Return [x, y] of the center of cell containing provided text 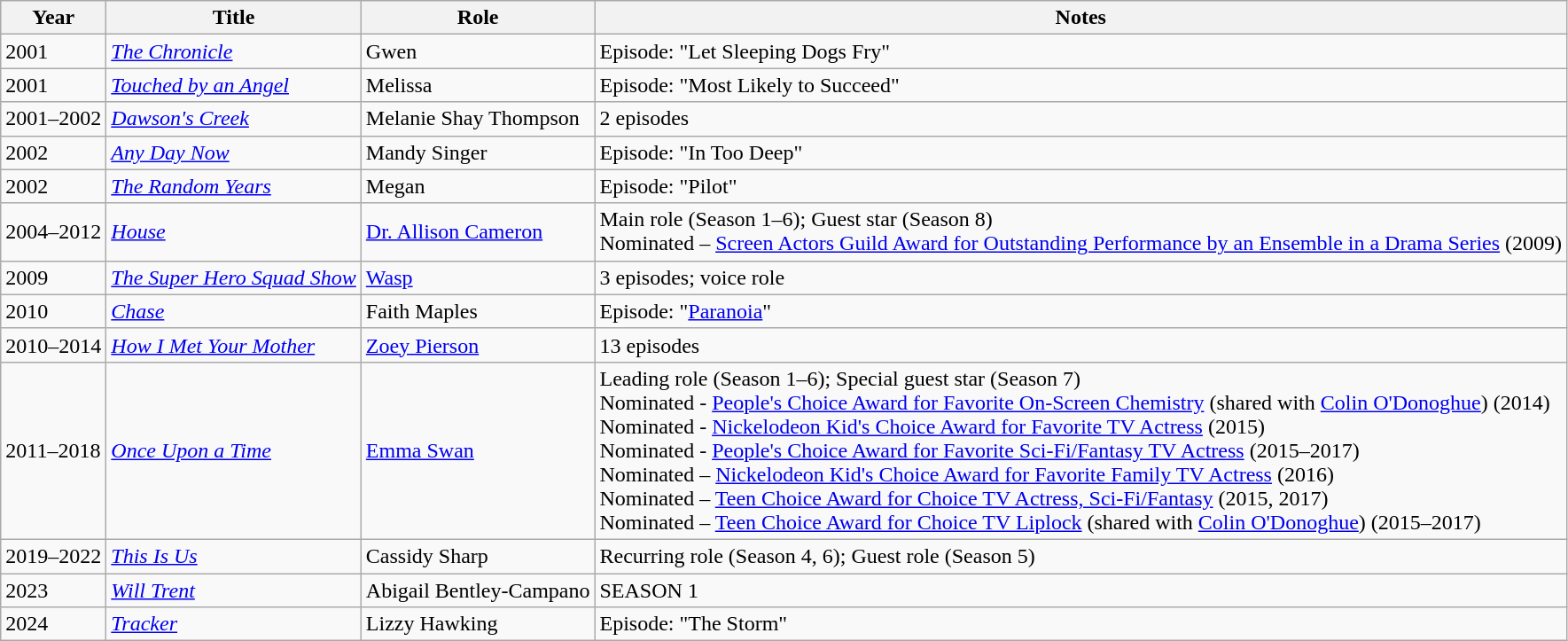
2 episodes [1081, 119]
Episode: "In Too Deep" [1081, 152]
Dawson's Creek [234, 119]
Episode: "Most Likely to Succeed" [1081, 85]
Faith Maples [478, 311]
The Chronicle [234, 51]
2011–2018 [53, 450]
Recurring role (Season 4, 6); Guest role (Season 5) [1081, 556]
Episode: "Let Sleeping Dogs Fry" [1081, 51]
2010–2014 [53, 345]
This Is Us [234, 556]
2023 [53, 590]
2024 [53, 624]
Abigail Bentley-Campano [478, 590]
Episode: "Paranoia" [1081, 311]
Will Trent [234, 590]
Mandy Singer [478, 152]
Episode: "The Storm" [1081, 624]
2001–2002 [53, 119]
The Random Years [234, 186]
Chase [234, 311]
House [234, 232]
Any Day Now [234, 152]
Role [478, 18]
Title [234, 18]
2009 [53, 278]
Dr. Allison Cameron [478, 232]
2019–2022 [53, 556]
13 episodes [1081, 345]
The Super Hero Squad Show [234, 278]
SEASON 1 [1081, 590]
Melanie Shay Thompson [478, 119]
How I Met Your Mother [234, 345]
Megan [478, 186]
3 episodes; voice role [1081, 278]
2010 [53, 311]
Year [53, 18]
Touched by an Angel [234, 85]
Zoey Pierson [478, 345]
Episode: "Pilot" [1081, 186]
Notes [1081, 18]
Melissa [478, 85]
Once Upon a Time [234, 450]
Lizzy Hawking [478, 624]
Wasp [478, 278]
Cassidy Sharp [478, 556]
Gwen [478, 51]
Emma Swan [478, 450]
2004–2012 [53, 232]
Tracker [234, 624]
